Extract the (x, y) coordinate from the center of the cell holding the provided text.  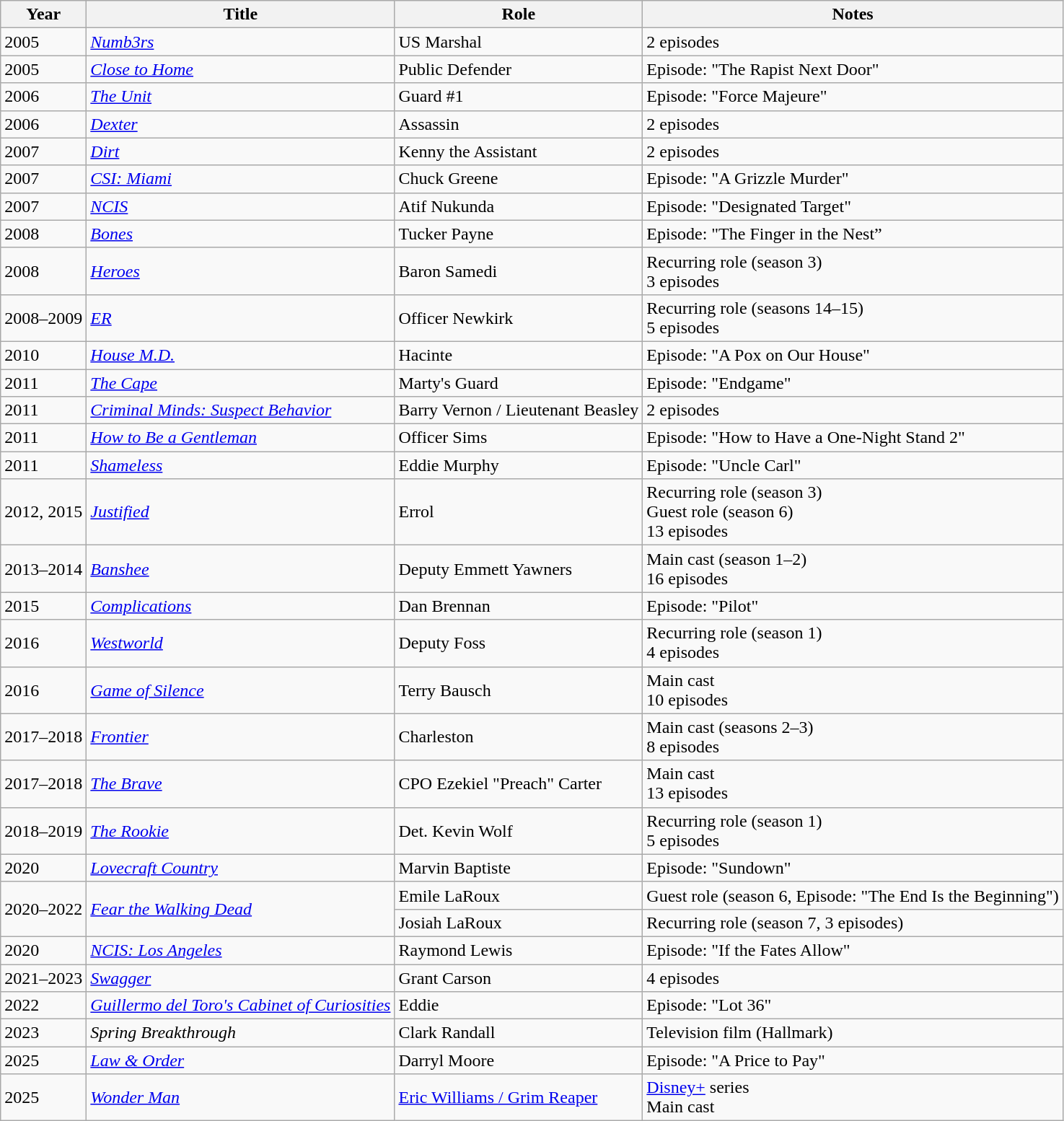
Dan Brennan (519, 606)
Episode: "Designated Target" (853, 206)
Clark Randall (519, 1033)
2013–2014 (43, 568)
Det. Kevin Wolf (519, 831)
ER (241, 317)
Game of Silence (241, 690)
Heroes (241, 271)
The Unit (241, 97)
US Marshal (519, 42)
Recurring role (season 1) 5 episodes (853, 831)
Atif Nukunda (519, 206)
Criminal Minds: Suspect Behavior (241, 410)
NCIS (241, 206)
Episode: "Endgame" (853, 383)
Episode: "Lot 36" (853, 1006)
Television film (Hallmark) (853, 1033)
Shameless (241, 465)
Charleston (519, 737)
Banshee (241, 568)
Public Defender (519, 69)
Westworld (241, 643)
Episode: "Sundown" (853, 868)
Deputy Foss (519, 643)
CSI: Miami (241, 179)
The Brave (241, 783)
2021–2023 (43, 977)
Lovecraft Country (241, 868)
Main cast (seasons 2–3) 8 episodes (853, 737)
Episode: "Pilot" (853, 606)
Complications (241, 606)
Law & Order (241, 1060)
2018–2019 (43, 831)
Episode: "Uncle Carl" (853, 465)
2012, 2015 (43, 512)
Close to Home (241, 69)
Wonder Man (241, 1098)
Raymond Lewis (519, 950)
Main cast (season 1–2) 16 episodes (853, 568)
Recurring role (season 7, 3 episodes) (853, 923)
2022 (43, 1006)
Eric Williams / Grim Reaper (519, 1098)
Guest role (season 6, Episode: "The End Is the Beginning") (853, 895)
Assassin (519, 124)
Title (241, 14)
Recurring role (season 3) Guest role (season 6) 13 episodes (853, 512)
Main cast 10 episodes (853, 690)
Episode: "How to Have a One-Night Stand 2" (853, 438)
Baron Samedi (519, 271)
Dirt (241, 151)
Officer Newkirk (519, 317)
Frontier (241, 737)
Spring Breakthrough (241, 1033)
4 episodes (853, 977)
2008–2009 (43, 317)
Barry Vernon / Lieutenant Beasley (519, 410)
Grant Carson (519, 977)
Episode: "A Grizzle Murder" (853, 179)
Terry Bausch (519, 690)
Eddie Murphy (519, 465)
Numb3rs (241, 42)
2010 (43, 355)
CPO Ezekiel "Preach" Carter (519, 783)
Main cast 13 episodes (853, 783)
Hacinte (519, 355)
2023 (43, 1033)
Episode: "The Finger in the Nest” (853, 234)
NCIS: Los Angeles (241, 950)
Disney+ series Main cast (853, 1098)
Marty's Guard (519, 383)
Fear the Walking Dead (241, 909)
Tucker Payne (519, 234)
Episode: "The Rapist Next Door" (853, 69)
Recurring role (seasons 14–15) 5 episodes (853, 317)
The Rookie (241, 831)
Justified (241, 512)
Episode: "A Pox on Our House" (853, 355)
2015 (43, 606)
How to Be a Gentleman (241, 438)
Episode: "If the Fates Allow" (853, 950)
Kenny the Assistant (519, 151)
Officer Sims (519, 438)
Chuck Greene (519, 179)
Year (43, 14)
Episode: "A Price to Pay" (853, 1060)
Marvin Baptiste (519, 868)
2020–2022 (43, 909)
Deputy Emmett Yawners (519, 568)
Recurring role (season 1) 4 episodes (853, 643)
Recurring role (season 3) 3 episodes (853, 271)
Emile LaRoux (519, 895)
Errol (519, 512)
Guillermo del Toro's Cabinet of Curiosities (241, 1006)
Swagger (241, 977)
Notes (853, 14)
Role (519, 14)
Guard #1 (519, 97)
Josiah LaRoux (519, 923)
Episode: "Force Majeure" (853, 97)
Dexter (241, 124)
Bones (241, 234)
Eddie (519, 1006)
The Cape (241, 383)
Darryl Moore (519, 1060)
House M.D. (241, 355)
